Output the (x, y) coordinate of the center of the cell containing the given text.  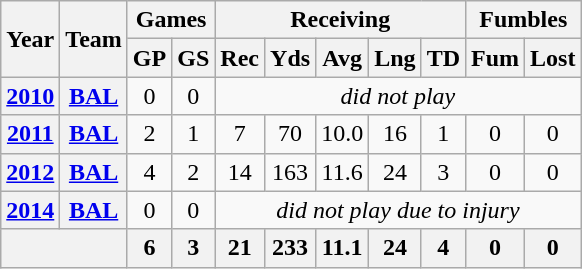
14 (240, 172)
70 (290, 134)
Team (94, 39)
Year (30, 39)
Rec (240, 58)
GS (194, 58)
2014 (30, 210)
GP (149, 58)
2010 (30, 96)
163 (290, 172)
233 (290, 248)
10.0 (342, 134)
Lost (553, 58)
Fumbles (524, 20)
Receiving (340, 20)
11.1 (342, 248)
16 (395, 134)
Games (170, 20)
TD (443, 58)
11.6 (342, 172)
21 (240, 248)
Fum (496, 58)
did not play due to injury (398, 210)
7 (240, 134)
Avg (342, 58)
Lng (395, 58)
2011 (30, 134)
did not play (398, 96)
Yds (290, 58)
6 (149, 248)
2012 (30, 172)
